Identify which cell holds the provided text, then report its [x, y] central coordinate. 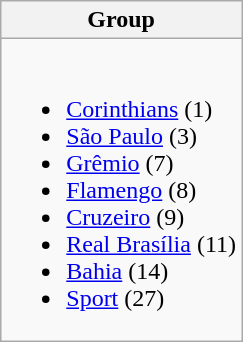
Corinthians (1) São Paulo (3) Grêmio (7) Flamengo (8) Cruzeiro (9) Real Brasília (11) Bahia (14) Sport (27) [122, 190]
Group [122, 20]
